Determine the (X, Y) coordinate at the center of the cell enclosing the given text.  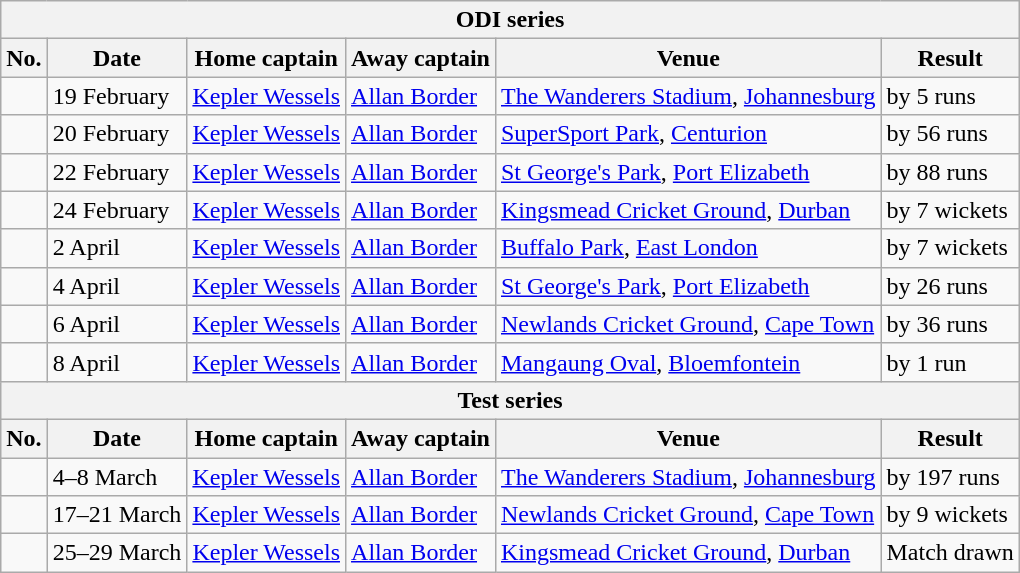
by 197 runs (950, 477)
25–29 March (117, 553)
by 1 run (950, 362)
by 9 wickets (950, 515)
by 36 runs (950, 324)
Match drawn (950, 553)
Mangaung Oval, Bloemfontein (688, 362)
24 February (117, 210)
4 April (117, 286)
by 56 runs (950, 134)
ODI series (510, 20)
Test series (510, 400)
by 88 runs (950, 172)
4–8 March (117, 477)
Buffalo Park, East London (688, 248)
6 April (117, 324)
19 February (117, 96)
SuperSport Park, Centurion (688, 134)
2 April (117, 248)
20 February (117, 134)
22 February (117, 172)
8 April (117, 362)
17–21 March (117, 515)
by 26 runs (950, 286)
by 5 runs (950, 96)
